Return [x, y] of the center of cell containing provided text 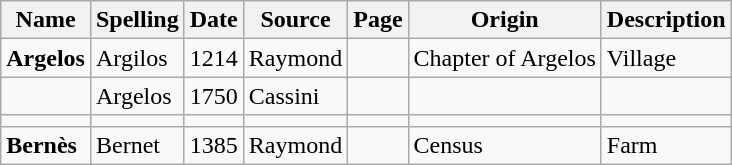
Page [378, 20]
Source [295, 20]
Chapter of Argelos [504, 58]
Date [214, 20]
Bernet [137, 145]
1385 [214, 145]
Origin [504, 20]
Spelling [137, 20]
1214 [214, 58]
Cassini [295, 96]
Bernès [46, 145]
Name [46, 20]
Farm [666, 145]
1750 [214, 96]
Village [666, 58]
Argilos [137, 58]
Census [504, 145]
Description [666, 20]
